Find where the given text appears and provide that cell's center as [X, Y] coordinate. 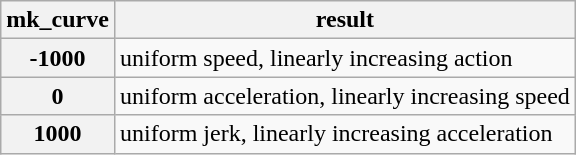
result [344, 20]
1000 [58, 134]
-1000 [58, 58]
uniform acceleration, linearly increasing speed [344, 96]
mk_curve [58, 20]
uniform speed, linearly increasing action [344, 58]
uniform jerk, linearly increasing acceleration [344, 134]
0 [58, 96]
